Scan for the cell matching the given text and deliver its [X, Y] coordinate at center. 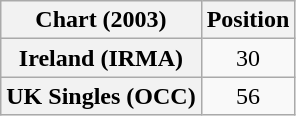
56 [248, 96]
Position [248, 20]
Ireland (IRMA) [101, 58]
Chart (2003) [101, 20]
UK Singles (OCC) [101, 96]
30 [248, 58]
